For the text-containing cell, return its midpoint in [x, y] coordinate format. 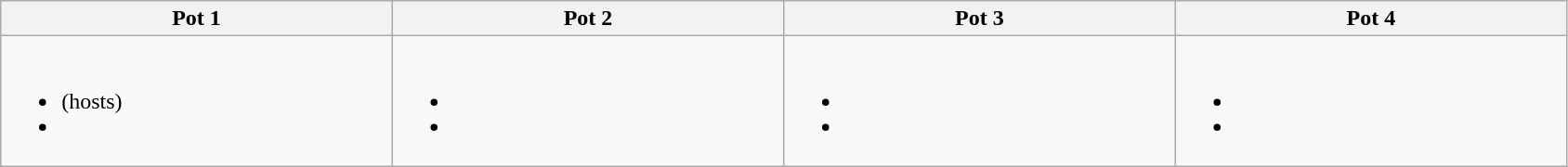
Pot 1 [197, 19]
Pot 3 [979, 19]
Pot 4 [1371, 19]
(hosts) [197, 101]
Pot 2 [587, 19]
